Capture the cell that displays the provided text and extract its (x, y) central coordinate. 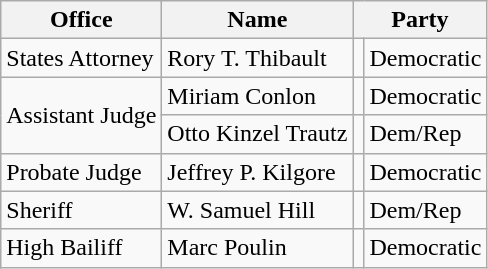
Marc Poulin (258, 248)
High Bailiff (82, 248)
Otto Kinzel Trautz (258, 134)
Party (420, 20)
Assistant Judge (82, 115)
Probate Judge (82, 172)
States Attorney (82, 58)
Miriam Conlon (258, 96)
W. Samuel Hill (258, 210)
Sheriff (82, 210)
Name (258, 20)
Rory T. Thibault (258, 58)
Office (82, 20)
Jeffrey P. Kilgore (258, 172)
